Output the (x, y) coordinate of the center of the cell containing the given text.  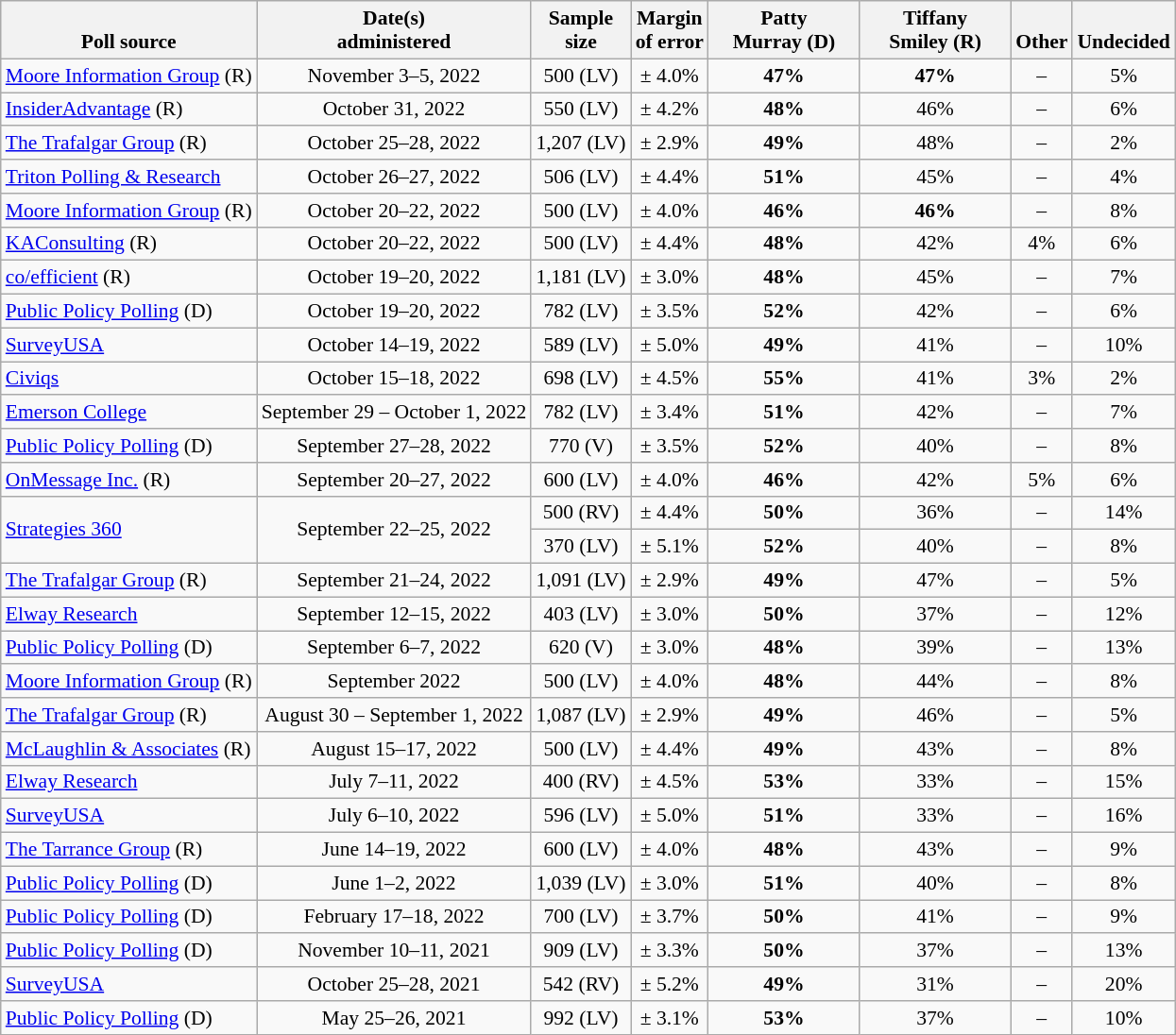
542 (RV) (580, 984)
14% (1123, 513)
McLaughlin & Associates (R) (128, 749)
September 22–25, 2022 (395, 529)
± 3.4% (670, 413)
55% (784, 379)
October 14–19, 2022 (395, 345)
September 12–15, 2022 (395, 614)
44% (935, 682)
12% (1123, 614)
Date(s)administered (395, 30)
October 25–28, 2022 (395, 144)
596 (LV) (580, 816)
700 (LV) (580, 917)
± 3.1% (670, 1018)
co/efficient (R) (128, 278)
September 21–24, 2022 (395, 581)
1,207 (LV) (580, 144)
550 (LV) (580, 110)
20% (1123, 984)
589 (LV) (580, 345)
± 4.2% (670, 110)
Emerson College (128, 413)
36% (935, 513)
770 (V) (580, 446)
698 (LV) (580, 379)
Poll source (128, 30)
June 14–19, 2022 (395, 850)
Samplesize (580, 30)
TiffanySmiley (R) (935, 30)
1,087 (LV) (580, 715)
October 25–28, 2021 (395, 984)
Marginof error (670, 30)
September 29 – October 1, 2022 (395, 413)
620 (V) (580, 648)
June 1–2, 2022 (395, 883)
39% (935, 648)
909 (LV) (580, 951)
Other (1041, 30)
Undecided (1123, 30)
The Tarrance Group (R) (128, 850)
November 10–11, 2021 (395, 951)
July 7–11, 2022 (395, 782)
400 (RV) (580, 782)
1,039 (LV) (580, 883)
3% (1041, 379)
Strategies 360 (128, 529)
500 (RV) (580, 513)
15% (1123, 782)
September 6–7, 2022 (395, 648)
16% (1123, 816)
KAConsulting (R) (128, 244)
February 17–18, 2022 (395, 917)
InsiderAdvantage (R) (128, 110)
± 3.3% (670, 951)
992 (LV) (580, 1018)
PattyMurray (D) (784, 30)
370 (LV) (580, 547)
August 15–17, 2022 (395, 749)
506 (LV) (580, 177)
± 5.2% (670, 984)
August 30 – September 1, 2022 (395, 715)
September 2022 (395, 682)
403 (LV) (580, 614)
Civiqs (128, 379)
September 20–27, 2022 (395, 480)
Triton Polling & Research (128, 177)
October 26–27, 2022 (395, 177)
OnMessage Inc. (R) (128, 480)
July 6–10, 2022 (395, 816)
October 31, 2022 (395, 110)
November 3–5, 2022 (395, 76)
1,091 (LV) (580, 581)
September 27–28, 2022 (395, 446)
± 3.7% (670, 917)
October 15–18, 2022 (395, 379)
± 5.1% (670, 547)
1,181 (LV) (580, 278)
May 25–26, 2021 (395, 1018)
31% (935, 984)
